For the text-containing cell, return its midpoint in [x, y] coordinate format. 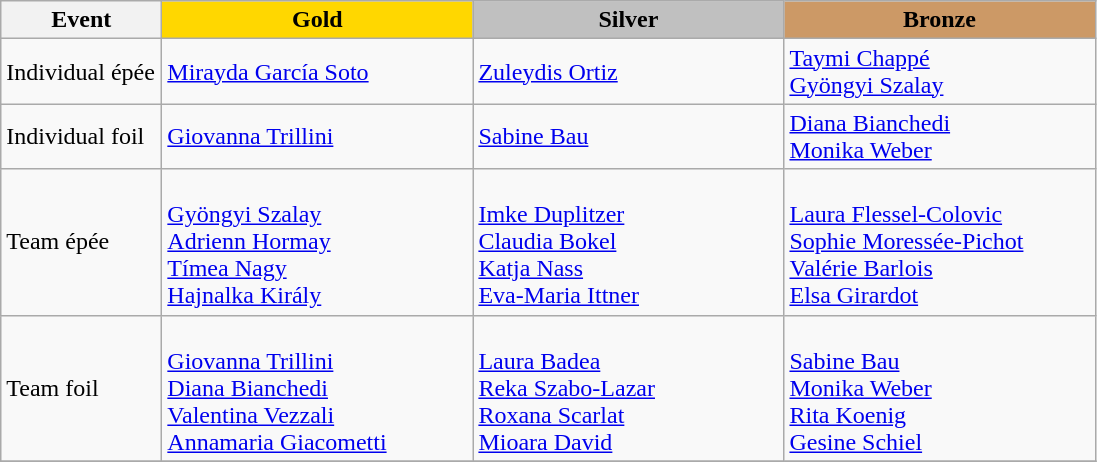
Sabine Bau [628, 136]
Imke Duplitzer Claudia Bokel Katja Nass Eva-Maria Ittner [628, 242]
Individual épée [82, 72]
Taymi Chappé Gyöngyi Szalay [940, 72]
Bronze [940, 20]
Silver [628, 20]
Diana Bianchedi Monika Weber [940, 136]
Gold [318, 20]
Mirayda García Soto [318, 72]
Individual foil [82, 136]
Giovanna Trillini [318, 136]
Event [82, 20]
Zuleydis Ortiz [628, 72]
Team foil [82, 388]
Laura Flessel-Colovic Sophie Moressée-Pichot Valérie Barlois Elsa Girardot [940, 242]
Gyöngyi Szalay Adrienn Hormay Tímea Nagy Hajnalka Király [318, 242]
Team épée [82, 242]
Giovanna Trillini Diana Bianchedi Valentina Vezzali Annamaria Giacometti [318, 388]
Sabine Bau Monika Weber Rita Koenig Gesine Schiel [940, 388]
Laura Badea Reka Szabo-Lazar Roxana Scarlat Mioara David [628, 388]
